From the cell containing the given text, extract its center point as [X, Y] coordinate. 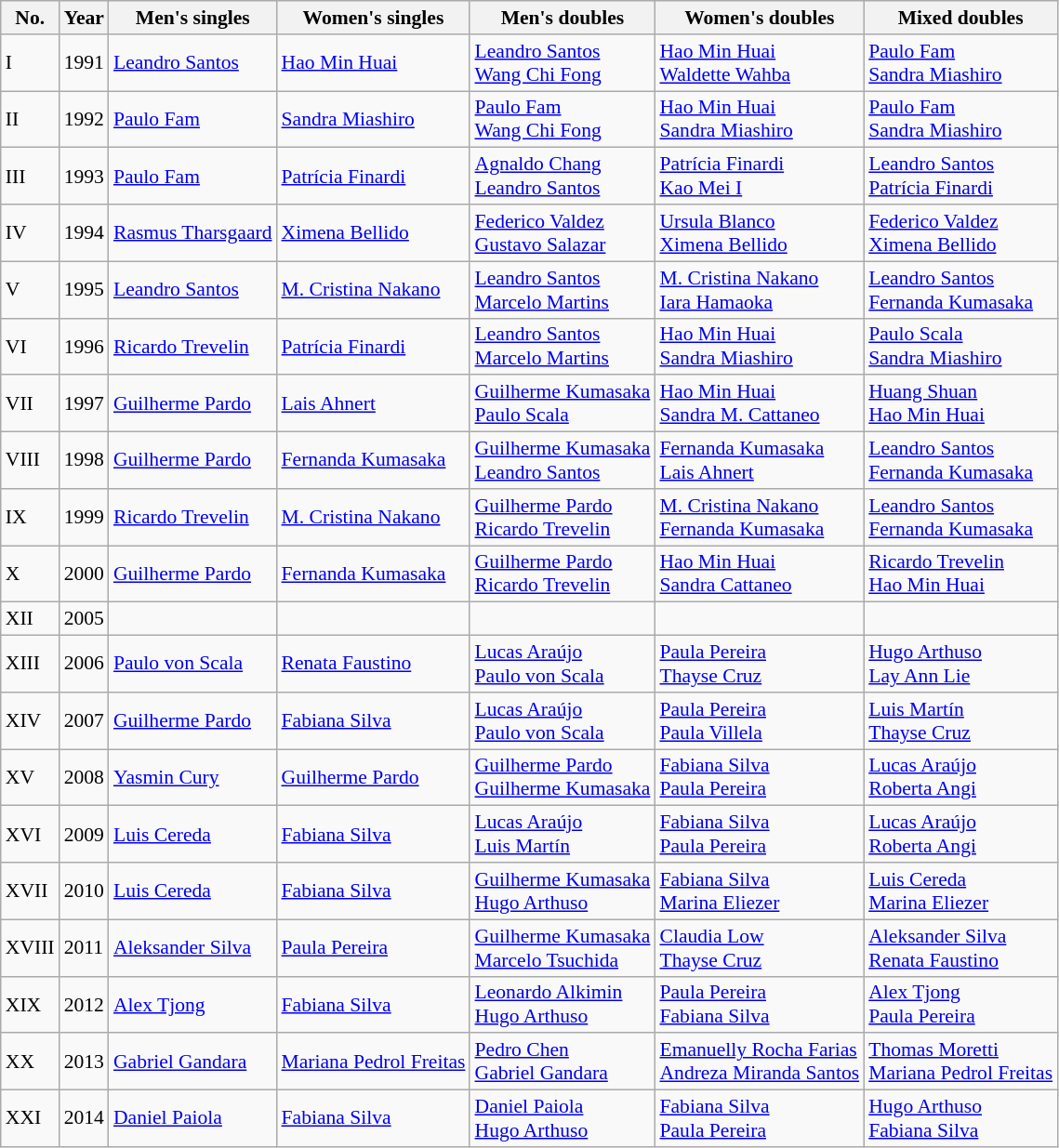
Agnaldo Chang Leandro Santos [562, 177]
Leonardo AlkiminHugo Arthuso [562, 1004]
Lucas AraújoLuis Martín [562, 835]
Aleksander SilvaRenata Faustino [960, 948]
Emanuelly Rocha FariasAndreza Miranda Santos [759, 1062]
1999 [84, 517]
Paulo von Scala [193, 664]
II [30, 119]
Guilherme KumasakaHugo Arthuso [562, 891]
Ursula BlancoXimena Bellido [759, 232]
1998 [84, 461]
XIX [30, 1004]
2013 [84, 1062]
XVII [30, 891]
Mixed doubles [960, 18]
Claudia LowThayse Cruz [759, 948]
Alex TjongPaula Pereira [960, 1004]
V [30, 290]
No. [30, 18]
Aleksander Silva [193, 948]
Rasmus Tharsgaard [193, 232]
VII [30, 403]
Federico ValdezGustavo Salazar [562, 232]
X [30, 574]
I [30, 63]
Paula PereiraThayse Cruz [759, 664]
Paula Pereira [374, 948]
Daniel PaiolaHugo Arthuso [562, 1119]
2008 [84, 777]
1996 [84, 346]
1993 [84, 177]
Huang ShuanHao Min Huai [960, 403]
Paulo Fam Wang Chi Fong [562, 119]
Mariana Pedrol Freitas [374, 1062]
Ricardo Trevelin Hao Min Huai [960, 574]
XV [30, 777]
Fernanda Kumasaka Lais Ahnert [759, 461]
Hao Min Huai Sandra Cattaneo [759, 574]
Pedro ChenGabriel Gandara [562, 1062]
2009 [84, 835]
Guilherme KumasakaMarcelo Tsuchida [562, 948]
Women's singles [374, 18]
Paulo Scala Sandra Miashiro [960, 346]
XVI [30, 835]
VIII [30, 461]
Sandra Miashiro [374, 119]
Hao Min HuaiWaldette Wahba [759, 63]
2014 [84, 1119]
Women's doubles [759, 18]
Hugo ArthusoLay Ann Lie [960, 664]
Patrícia Finardi Kao Mei I [759, 177]
1991 [84, 63]
Hao Min HuaiSandra M. Cattaneo [759, 403]
XII [30, 619]
Luis CeredaMarina Eliezer [960, 891]
Ximena Bellido [374, 232]
IX [30, 517]
VI [30, 346]
XX [30, 1062]
XIII [30, 664]
Leandro SantosWang Chi Fong [562, 63]
1997 [84, 403]
2005 [84, 619]
M. Cristina Nakano Iara Hamaoka [759, 290]
Guilherme KumasakaLeandro Santos [562, 461]
2007 [84, 721]
XVIII [30, 948]
Men's singles [193, 18]
Daniel Paiola [193, 1119]
2010 [84, 891]
Guilherme PardoGuilherme Kumasaka [562, 777]
2000 [84, 574]
2011 [84, 948]
1992 [84, 119]
Men's doubles [562, 18]
Hugo ArthusoFabiana Silva [960, 1119]
Renata Faustino [374, 664]
Year [84, 18]
Lais Ahnert [374, 403]
Fabiana SilvaMarina Eliezer [759, 891]
M. Cristina Nakano Fernanda Kumasaka [759, 517]
Guilherme Kumasaka Paulo Scala [562, 403]
III [30, 177]
1994 [84, 232]
Federico ValdezXimena Bellido [960, 232]
Leandro SantosPatrícia Finardi [960, 177]
Paula PereiraPaula Villela [759, 721]
Paula PereiraFabiana Silva [759, 1004]
XIV [30, 721]
1995 [84, 290]
Thomas MorettiMariana Pedrol Freitas [960, 1062]
Gabriel Gandara [193, 1062]
Hao Min Huai [374, 63]
XXI [30, 1119]
2006 [84, 664]
Luis MartínThayse Cruz [960, 721]
2012 [84, 1004]
Yasmin Cury [193, 777]
IV [30, 232]
Alex Tjong [193, 1004]
